Extract the [X, Y] coordinate from the center of the cell holding the provided text.  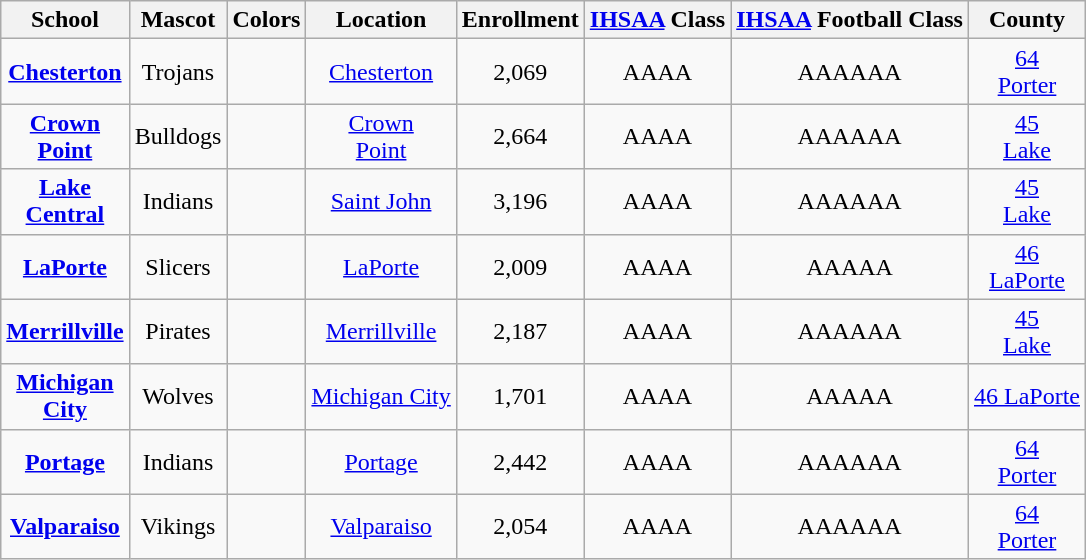
Location [381, 20]
2,054 [520, 526]
Saint John [381, 202]
IHSAA Class [657, 20]
2,009 [520, 266]
1,701 [520, 396]
Colors [266, 20]
Trojans [178, 72]
Vikings [178, 526]
County [1026, 20]
Lake Central [65, 202]
2,664 [520, 136]
Wolves [178, 396]
Pirates [178, 332]
2,069 [520, 72]
Slicers [178, 266]
Bulldogs [178, 136]
IHSAA Football Class [850, 20]
2,187 [520, 332]
School [65, 20]
Mascot [178, 20]
Enrollment [520, 20]
3,196 [520, 202]
2,442 [520, 462]
